Scan for the cell matching the given text and deliver its (x, y) coordinate at center. 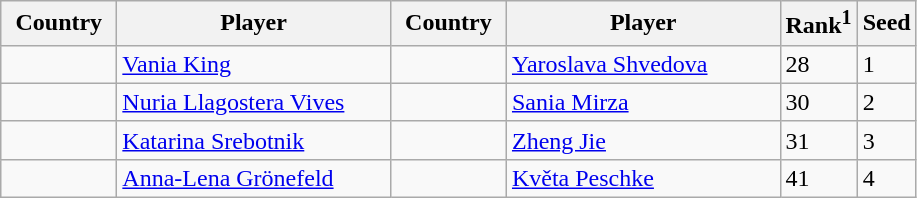
30 (818, 102)
Rank1 (818, 24)
Sania Mirza (643, 102)
Katarina Srebotnik (254, 140)
Zheng Jie (643, 140)
28 (818, 64)
4 (886, 178)
3 (886, 140)
41 (818, 178)
Nuria Llagostera Vives (254, 102)
Květa Peschke (643, 178)
1 (886, 64)
2 (886, 102)
Seed (886, 24)
Yaroslava Shvedova (643, 64)
31 (818, 140)
Vania King (254, 64)
Anna-Lena Grönefeld (254, 178)
